Output the [x, y] coordinate of the center of the cell containing the given text.  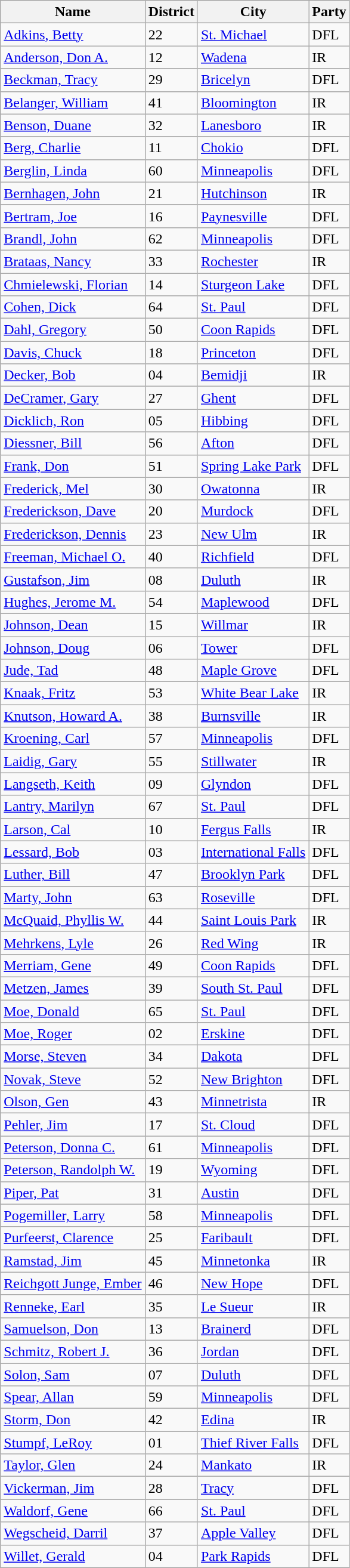
63 [171, 897]
25 [171, 1238]
13 [171, 1329]
Pehler, Jim [73, 1125]
Peterson, Donna C. [73, 1147]
Luther, Bill [73, 875]
23 [171, 534]
Apple Valley [253, 1533]
14 [171, 285]
16 [171, 216]
Knaak, Fritz [73, 693]
Solon, Sam [73, 1374]
Roseville [253, 897]
52 [171, 1079]
Chokio [253, 148]
Brataas, Nancy [73, 261]
Novak, Steve [73, 1079]
Lanesboro [253, 125]
30 [171, 489]
Ramstad, Jim [73, 1261]
Dakota [253, 1057]
Dicklich, Ron [73, 421]
Afton [253, 443]
New Brighton [253, 1079]
Diessner, Bill [73, 443]
Owatonna [253, 489]
Bricelyn [253, 80]
Stumpf, LeRoy [73, 1443]
62 [171, 239]
Dahl, Gregory [73, 330]
Maplewood [253, 602]
32 [171, 125]
Knutson, Howard A. [73, 716]
40 [171, 557]
26 [171, 943]
Austin [253, 1193]
Johnson, Dean [73, 625]
City [253, 12]
Jordan [253, 1351]
Name [73, 12]
Frank, Don [73, 466]
37 [171, 1533]
DeCramer, Gary [73, 398]
Taylor, Glen [73, 1465]
Merriam, Gene [73, 965]
Pogemiller, Larry [73, 1215]
58 [171, 1215]
Peterson, Randolph W. [73, 1170]
Moe, Donald [73, 1011]
Davis, Chuck [73, 353]
Berg, Charlie [73, 148]
Bemidji [253, 375]
Jude, Tad [73, 671]
International Falls [253, 852]
60 [171, 171]
Park Rapids [253, 1556]
Adkins, Betty [73, 35]
Rochester [253, 261]
Brandl, John [73, 239]
Saint Louis Park [253, 920]
51 [171, 466]
Larson, Cal [73, 829]
Paynesville [253, 216]
06 [171, 647]
Thief River Falls [253, 1443]
Erskine [253, 1034]
Red Wing [253, 943]
Berglin, Linda [73, 171]
45 [171, 1261]
29 [171, 80]
50 [171, 330]
Hutchinson [253, 193]
Piper, Pat [73, 1193]
05 [171, 421]
15 [171, 625]
Decker, Bob [73, 375]
White Bear Lake [253, 693]
Le Sueur [253, 1306]
Cohen, Dick [73, 307]
Purfeerst, Clarence [73, 1238]
49 [171, 965]
57 [171, 739]
53 [171, 693]
Bloomington [253, 103]
39 [171, 988]
Willet, Gerald [73, 1556]
Princeton [253, 353]
Olson, Gen [73, 1102]
McQuaid, Phyllis W. [73, 920]
56 [171, 443]
64 [171, 307]
38 [171, 716]
09 [171, 784]
01 [171, 1443]
Ghent [253, 398]
Willmar [253, 625]
66 [171, 1511]
28 [171, 1488]
Frederickson, Dennis [73, 534]
03 [171, 852]
08 [171, 579]
24 [171, 1465]
42 [171, 1420]
Waldorf, Gene [73, 1511]
St. Michael [253, 35]
Brainerd [253, 1329]
Tracy [253, 1488]
Frederickson, Dave [73, 511]
Moe, Roger [73, 1034]
54 [171, 602]
12 [171, 57]
Gustafson, Jim [73, 579]
Spear, Allan [73, 1397]
Vickerman, Jim [73, 1488]
Anderson, Don A. [73, 57]
17 [171, 1125]
43 [171, 1102]
Brooklyn Park [253, 875]
41 [171, 103]
Wyoming [253, 1170]
Reichgott Junge, Ember [73, 1283]
South St. Paul [253, 988]
20 [171, 511]
Renneke, Earl [73, 1306]
02 [171, 1034]
33 [171, 261]
Langseth, Keith [73, 784]
Freeman, Michael O. [73, 557]
18 [171, 353]
10 [171, 829]
67 [171, 807]
New Ulm [253, 534]
44 [171, 920]
Johnson, Doug [73, 647]
34 [171, 1057]
Richfield [253, 557]
District [171, 12]
Morse, Steven [73, 1057]
Spring Lake Park [253, 466]
27 [171, 398]
Sturgeon Lake [253, 285]
St. Cloud [253, 1125]
Belanger, William [73, 103]
Wegscheid, Darril [73, 1533]
New Hope [253, 1283]
22 [171, 35]
Tower [253, 647]
Schmitz, Robert J. [73, 1351]
Lessard, Bob [73, 852]
Mankato [253, 1465]
Party [329, 12]
Chmielewski, Florian [73, 285]
Metzen, James [73, 988]
Maple Grove [253, 671]
Bertram, Joe [73, 216]
Marty, John [73, 897]
65 [171, 1011]
Mehrkens, Lyle [73, 943]
Glyndon [253, 784]
19 [171, 1170]
Burnsville [253, 716]
Kroening, Carl [73, 739]
Minnetrista [253, 1102]
35 [171, 1306]
59 [171, 1397]
Benson, Duane [73, 125]
61 [171, 1147]
07 [171, 1374]
36 [171, 1351]
Minnetonka [253, 1261]
Fergus Falls [253, 829]
Wadena [253, 57]
Lantry, Marilyn [73, 807]
46 [171, 1283]
Murdock [253, 511]
Laidig, Gary [73, 761]
55 [171, 761]
Faribault [253, 1238]
Beckman, Tracy [73, 80]
Edina [253, 1420]
Samuelson, Don [73, 1329]
Frederick, Mel [73, 489]
21 [171, 193]
Stillwater [253, 761]
48 [171, 671]
Hughes, Jerome M. [73, 602]
31 [171, 1193]
Bernhagen, John [73, 193]
47 [171, 875]
11 [171, 148]
Hibbing [253, 421]
Storm, Don [73, 1420]
